From the cell containing the given text, extract its center point as [X, Y] coordinate. 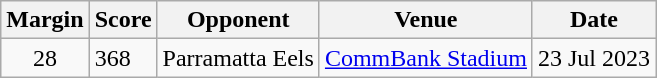
Parramatta Eels [238, 58]
23 Jul 2023 [594, 58]
Margin [45, 20]
Score [123, 20]
Venue [426, 20]
Date [594, 20]
28 [45, 58]
CommBank Stadium [426, 58]
368 [123, 58]
Opponent [238, 20]
